Detect which cell encompasses the target text, then output its [x, y] center coordinate. 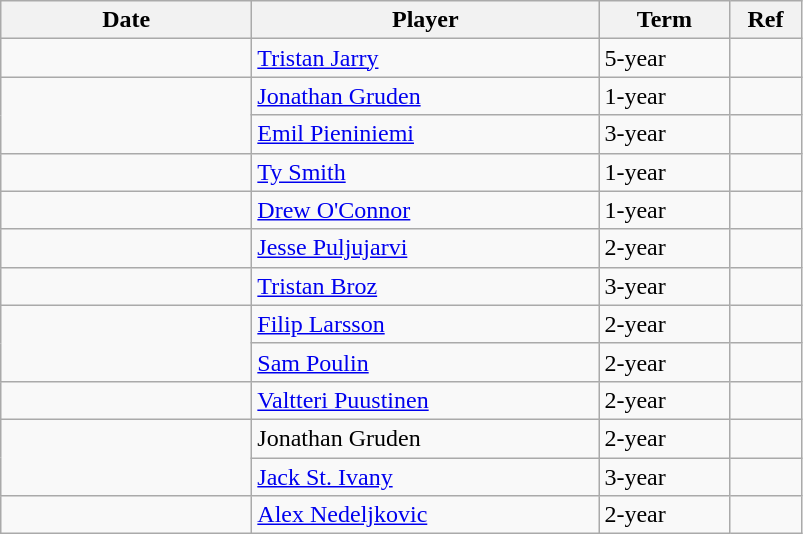
Ty Smith [426, 172]
Emil Pieniniemi [426, 134]
Date [126, 20]
Ref [766, 20]
Tristan Jarry [426, 58]
Term [664, 20]
Alex Nedeljkovic [426, 515]
Sam Poulin [426, 362]
Valtteri Puustinen [426, 400]
Player [426, 20]
Tristan Broz [426, 286]
Drew O'Connor [426, 210]
Jack St. Ivany [426, 477]
5-year [664, 58]
Filip Larsson [426, 324]
Jesse Puljujarvi [426, 248]
